Scan for the cell matching the given text and deliver its (x, y) coordinate at center. 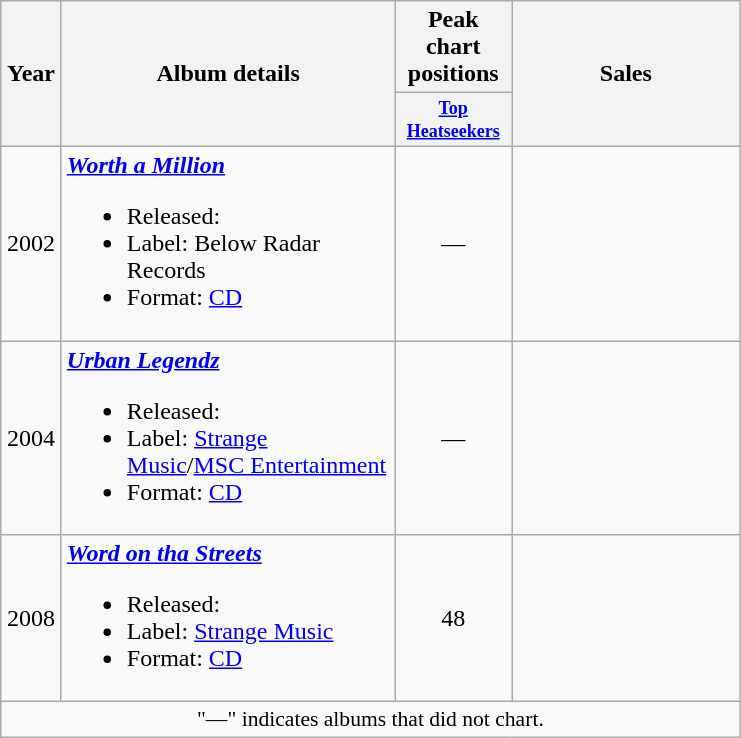
"—" indicates albums that did not chart. (370, 720)
Worth a MillionReleased: Label: Below Radar RecordsFormat: CD (228, 243)
Word on tha StreetsReleased: Label: Strange MusicFormat: CD (228, 618)
Urban LegendzReleased: Label: Strange Music/MSC EntertainmentFormat: CD (228, 438)
Year (32, 74)
2008 (32, 618)
2004 (32, 438)
Sales (626, 74)
2002 (32, 243)
48 (454, 618)
Top Heatseekers (454, 120)
Peak chart positions (454, 47)
Album details (228, 74)
